Extract the [x, y] coordinate from the center of the cell holding the provided text.  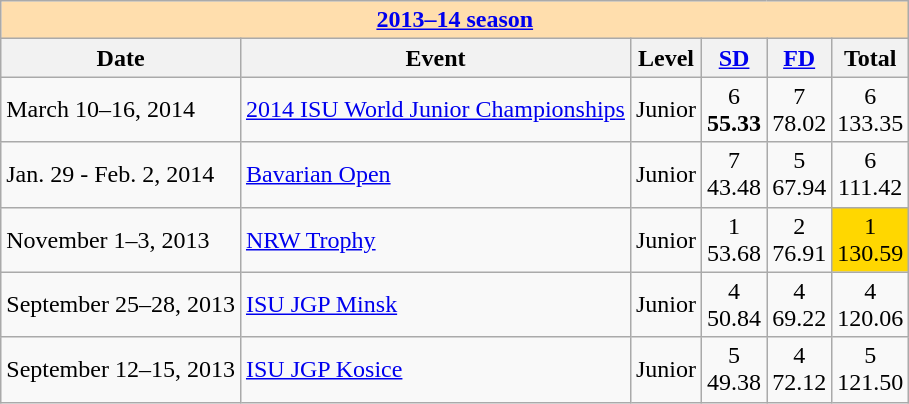
Event [435, 58]
2014 ISU World Junior Championships [435, 110]
6 55.33 [734, 110]
5 121.50 [870, 370]
7 43.48 [734, 174]
2 76.91 [800, 240]
September 12–15, 2013 [121, 370]
NRW Trophy [435, 240]
2013–14 season [455, 20]
5 67.94 [800, 174]
November 1–3, 2013 [121, 240]
ISU JGP Kosice [435, 370]
Level [666, 58]
6 133.35 [870, 110]
7 78.02 [800, 110]
Total [870, 58]
4 120.06 [870, 304]
March 10–16, 2014 [121, 110]
Date [121, 58]
Bavarian Open [435, 174]
6 111.42 [870, 174]
4 69.22 [800, 304]
Jan. 29 - Feb. 2, 2014 [121, 174]
September 25–28, 2013 [121, 304]
FD [800, 58]
1 130.59 [870, 240]
1 53.68 [734, 240]
4 50.84 [734, 304]
5 49.38 [734, 370]
SD [734, 58]
4 72.12 [800, 370]
ISU JGP Minsk [435, 304]
